Scan for the cell matching the given text and deliver its (X, Y) coordinate at center. 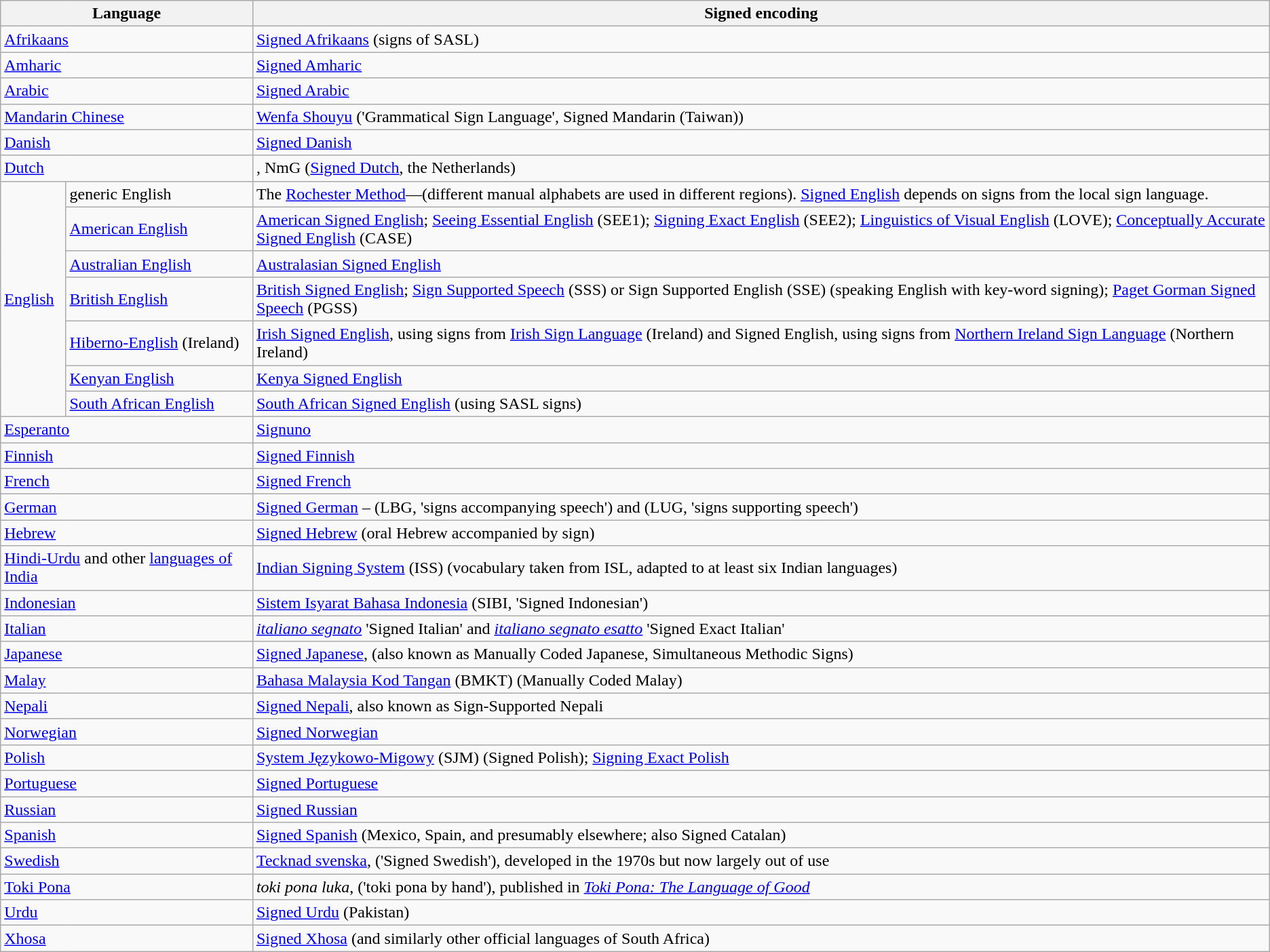
Swedish (127, 861)
Arabic (127, 91)
Signed Urdu (Pakistan) (761, 913)
South African Signed English (using SASL signs) (761, 404)
Signed French (761, 481)
Nepali (127, 706)
The Rochester Method—(different manual alphabets are used in different regions). Signed English depends on signs from the local sign language. (761, 194)
Toki Pona (127, 887)
British English (159, 298)
Signed Portuguese (761, 783)
Hiberno-English (Ireland) (159, 343)
French (127, 481)
Australasian Signed English (761, 264)
Language (127, 14)
Hebrew (127, 533)
generic English (159, 194)
Signed Danish (761, 142)
Signed Japanese, (also known as Manually Coded Japanese, Simultaneous Methodic Signs) (761, 654)
English (33, 298)
Signed Amharic (761, 65)
Malay (127, 680)
Tecknad svenska, ('Signed Swedish'), developed in the 1970s but now largely out of use (761, 861)
Signed Afrikaans (signs of SASL) (761, 39)
, NmG (Signed Dutch, the Netherlands) (761, 168)
System Językowo-Migowy (SJM) (Signed Polish); Signing Exact Polish (761, 757)
Mandarin Chinese (127, 117)
Finnish (127, 456)
Signed German – (LBG, 'signs accompanying speech') and (LUG, 'signs supporting speech') (761, 507)
Indonesian (127, 603)
Japanese (127, 654)
Polish (127, 757)
Urdu (127, 913)
Signed Russian (761, 809)
Dutch (127, 168)
Signuno (761, 430)
Signed encoding (761, 14)
American English (159, 229)
Signed Norwegian (761, 732)
italiano segnato 'Signed Italian' and italiano segnato esatto 'Signed Exact Italian' (761, 629)
Bahasa Malaysia Kod Tangan (BMKT) (Manually Coded Malay) (761, 680)
Norwegian (127, 732)
Afrikaans (127, 39)
Sistem Isyarat Bahasa Indonesia (SIBI, 'Signed Indonesian') (761, 603)
Italian (127, 629)
South African English (159, 404)
Danish (127, 142)
Russian (127, 809)
Hindi-Urdu and other languages of India (127, 568)
German (127, 507)
toki pona luka, ('toki pona by hand'), published in Toki Pona: The Language of Good (761, 887)
Amharic (127, 65)
Kenyan English (159, 378)
Wenfa Shouyu ('Grammatical Sign Language', Signed Mandarin (Taiwan)) (761, 117)
Spanish (127, 835)
Signed Finnish (761, 456)
Signed Hebrew (oral Hebrew accompanied by sign) (761, 533)
Indian Signing System (ISS) (vocabulary taken from ISL, adapted to at least six Indian languages) (761, 568)
Esperanto (127, 430)
Kenya Signed English (761, 378)
Signed Nepali, also known as Sign-Supported Nepali (761, 706)
Signed Xhosa (and similarly other official languages of South Africa) (761, 938)
Xhosa (127, 938)
Australian English (159, 264)
Portuguese (127, 783)
Signed Spanish (Mexico, Spain, and presumably elsewhere; also Signed Catalan) (761, 835)
Signed Arabic (761, 91)
